Return (X, Y) of the center of cell containing provided text 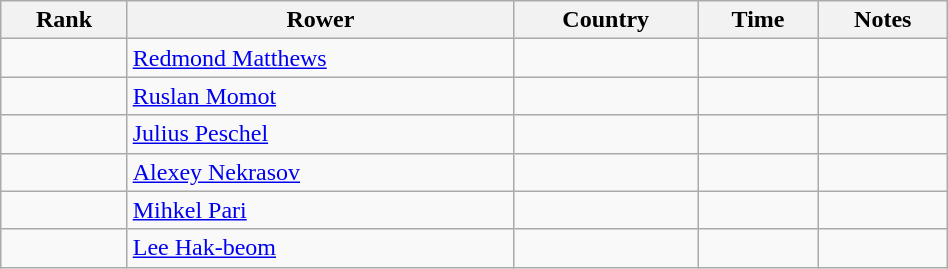
Rower (320, 20)
Mihkel Pari (320, 210)
Lee Hak-beom (320, 248)
Time (758, 20)
Country (606, 20)
Redmond Matthews (320, 58)
Julius Peschel (320, 134)
Ruslan Momot (320, 96)
Alexey Nekrasov (320, 172)
Notes (882, 20)
Rank (64, 20)
